Provide the (X, Y) coordinate of the cell's center where the given text is located.  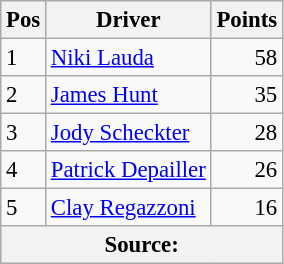
58 (246, 58)
35 (246, 95)
28 (246, 133)
James Hunt (129, 95)
1 (24, 58)
2 (24, 95)
Pos (24, 20)
4 (24, 170)
Points (246, 20)
26 (246, 170)
Source: (142, 245)
Patrick Depailler (129, 170)
5 (24, 208)
Niki Lauda (129, 58)
Jody Scheckter (129, 133)
Clay Regazzoni (129, 208)
16 (246, 208)
3 (24, 133)
Driver (129, 20)
